Extract the [X, Y] coordinate from the center of the cell holding the provided text.  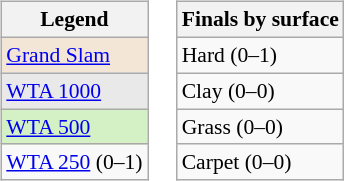
Clay (0–0) [260, 91]
Grand Slam [74, 55]
Grass (0–0) [260, 127]
Legend [74, 20]
WTA 1000 [74, 91]
Hard (0–1) [260, 55]
Finals by surface [260, 20]
WTA 500 [74, 127]
Carpet (0–0) [260, 162]
WTA 250 (0–1) [74, 162]
